Return (x, y) of the center of cell containing provided text 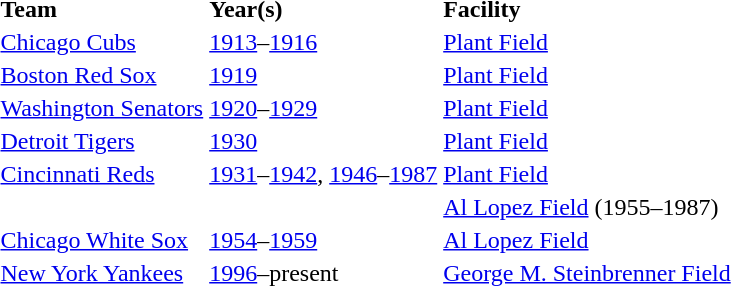
1920–1929 (324, 108)
1931–1942, 1946–1987 (324, 174)
1930 (324, 141)
1919 (324, 75)
1913–1916 (324, 42)
1954–1959 (324, 240)
